From the cell containing the given text, extract its center point as (x, y) coordinate. 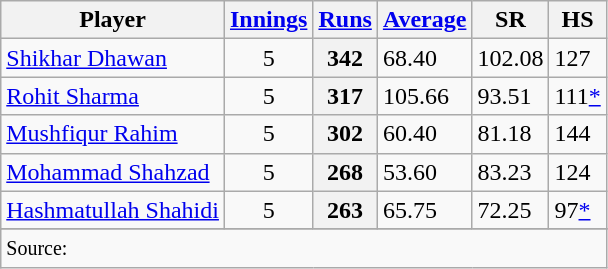
Runs (345, 20)
102.08 (510, 58)
Rohit Sharma (113, 96)
65.75 (424, 210)
342 (345, 58)
81.18 (510, 134)
SR (510, 20)
105.66 (424, 96)
Mohammad Shahzad (113, 172)
93.51 (510, 96)
302 (345, 134)
Mushfiqur Rahim (113, 134)
83.23 (510, 172)
Hashmatullah Shahidi (113, 210)
111* (578, 96)
72.25 (510, 210)
Player (113, 20)
124 (578, 172)
HS (578, 20)
Shikhar Dhawan (113, 58)
60.40 (424, 134)
263 (345, 210)
97* (578, 210)
53.60 (424, 172)
317 (345, 96)
268 (345, 172)
144 (578, 134)
Source: (304, 248)
127 (578, 58)
Innings (268, 20)
Average (424, 20)
68.40 (424, 58)
